Scan for the cell matching the given text and deliver its (x, y) coordinate at center. 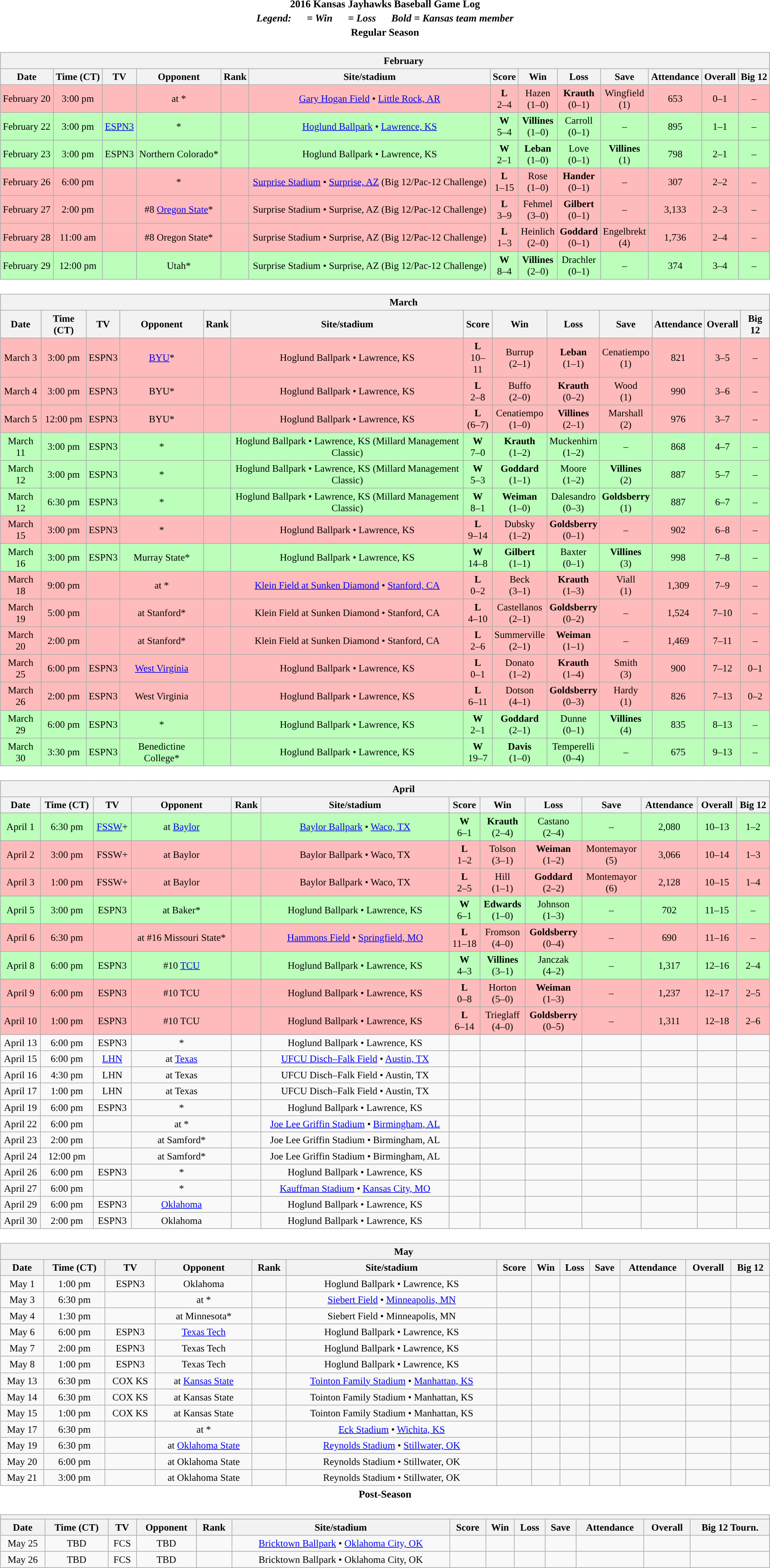
May 20 (22, 1461)
April 19 (21, 1107)
798 (675, 155)
April (385, 789)
May 3 (22, 1300)
Goldsberry(0–4) (553, 937)
Summerville(2–1) (519, 641)
Baxter(0–1) (573, 558)
4–7 (722, 447)
Buffo(2–0) (519, 391)
May 4 (22, 1316)
April 30 (21, 1220)
Montemayor(6) (611, 882)
Villines(3) (626, 558)
7–11 (722, 641)
Hazen(1–0) (538, 99)
May 13 (22, 1381)
February 26 (27, 182)
8–13 (722, 724)
W8–4 (504, 265)
L0–8 (464, 993)
May 17 (22, 1429)
Villines(1) (624, 155)
W8–1 (478, 502)
2–3 (720, 210)
12–17 (717, 993)
April 3 (21, 882)
7–8 (722, 558)
Leban(1–1) (573, 357)
Benedictine College* (162, 752)
L10–11 (478, 357)
March 30 (21, 752)
7–13 (722, 696)
10–15 (717, 882)
Krauth(1–3) (573, 585)
April 10 (21, 1021)
Weiman(1–0) (519, 502)
May 15 (22, 1413)
Moore(1–2) (573, 474)
Goldsberry(0–5) (553, 1021)
Drachler(0–1) (579, 265)
Goldsberry(1) (626, 502)
821 (678, 357)
L2–5 (464, 882)
1–4 (753, 882)
Hander(0–1) (579, 182)
May 8 (22, 1364)
March 11 (21, 447)
307 (675, 182)
at Minnesota* (204, 1316)
Dalesandro(0–3) (573, 502)
3–5 (722, 357)
Villines(4) (626, 724)
Villines(2) (626, 474)
W14–8 (478, 558)
1–1 (720, 126)
6–8 (722, 530)
L6–14 (464, 1021)
Leban(1–0) (538, 155)
May 6 (22, 1332)
0–2 (755, 696)
Weiman(1–3) (553, 993)
April 17 (21, 1091)
April 13 (21, 1043)
Horton(5–0) (503, 993)
Marshall(2) (626, 418)
March 20 (21, 641)
April 5 (21, 910)
1–3 (753, 854)
L1–2 (464, 854)
2,080 (669, 827)
February 22 (27, 126)
at #16 Missouri State* (181, 937)
April 24 (21, 1156)
900 (678, 668)
March 29 (21, 724)
Temperelli(0–4) (573, 752)
Burrup(2–1) (519, 357)
Love(0–1) (579, 155)
3–7 (722, 418)
March 4 (21, 391)
1–2 (753, 827)
Gilbert(0–1) (579, 210)
March 15 (21, 530)
May 26 (23, 1559)
5:00 pm (64, 613)
Johnson(1–3) (553, 910)
11–15 (717, 910)
Murray State* (162, 558)
2,128 (669, 882)
6–7 (722, 502)
Rose(1–0) (538, 182)
L0–2 (478, 585)
Hill(1–1) (503, 882)
Kauffman Stadium • Kansas City, MO (355, 1188)
W5–3 (478, 474)
May 7 (22, 1348)
Fromson(4–0) (503, 937)
Big 12 Tourn. (730, 1527)
L11–18 (464, 937)
Muckenhirn(1–2) (573, 447)
1,469 (678, 641)
902 (678, 530)
March 16 (21, 558)
653 (675, 99)
868 (678, 447)
2–2 (720, 182)
April 2 (21, 854)
10–14 (717, 854)
Trieglaff(4–0) (503, 1021)
5–7 (722, 474)
L6–11 (478, 696)
L1–15 (504, 182)
February 20 (27, 99)
374 (675, 265)
L2–8 (478, 391)
Cenatiempo(1–0) (519, 418)
Davis(1–0) (519, 752)
Goldsberry(0–3) (573, 696)
Castellanos(2–1) (519, 613)
W7–0 (478, 447)
990 (678, 391)
Donato(1–2) (519, 668)
Carroll(0–1) (579, 126)
Weiman(1–2) (553, 854)
675 (678, 752)
L(6–7) (478, 418)
Goddard(1–1) (519, 474)
Montemayor(5) (611, 854)
3–6 (722, 391)
7–12 (722, 668)
Dubsky(1–2) (519, 530)
Utah* (179, 265)
Beck(3–1) (519, 585)
May 25 (23, 1544)
9–13 (722, 752)
April 15 (21, 1059)
Smith(3) (626, 668)
Krauth(2–4) (503, 827)
702 (669, 910)
Hardy(1) (626, 696)
Krauth(0–1) (579, 99)
March 18 (21, 585)
Dotson(4–1) (519, 696)
1,311 (669, 1021)
9:00 pm (64, 585)
L9–14 (478, 530)
12–18 (717, 1021)
April 1 (21, 827)
L2–6 (478, 641)
Goddard(2–2) (553, 882)
April 27 (21, 1188)
March 26 (21, 696)
April 16 (21, 1075)
3,066 (669, 854)
Northern Colorado* (179, 155)
Janczak(4–2) (553, 966)
February 29 (27, 265)
February 27 (27, 210)
Engelbrekt(4) (624, 237)
10–13 (717, 827)
March 3 (21, 357)
Edwards(1–0) (503, 910)
Wood(1) (626, 391)
3:30 pm (64, 752)
895 (675, 126)
Heinlich(2–0) (538, 237)
at Baker* (181, 910)
Gary Hogan Field • Little Rock, AR (370, 99)
12–16 (717, 966)
W5–4 (504, 126)
April 23 (21, 1140)
Fehmel(3–0) (538, 210)
Goldsberry(0–1) (573, 530)
690 (669, 937)
May 14 (22, 1397)
3–4 (720, 265)
Tolson(3–1) (503, 854)
Goddard(2–1) (519, 724)
March 19 (21, 613)
April 22 (21, 1124)
1,524 (678, 613)
March (385, 302)
Wingfield(1) (624, 99)
Villines(2–0) (538, 265)
February 28 (27, 237)
Gilbert(1–1) (519, 558)
Villines(1–0) (538, 126)
L4–10 (478, 613)
7–10 (722, 613)
April 8 (21, 966)
March 25 (21, 668)
2–6 (753, 1021)
February (385, 61)
976 (678, 418)
4:30 pm (67, 1075)
W19–7 (478, 752)
1,237 (669, 993)
835 (678, 724)
1,317 (669, 966)
1,309 (678, 585)
Eck Stadium • Wichita, KS (391, 1429)
826 (678, 696)
L0–1 (478, 668)
L1–3 (504, 237)
May 1 (22, 1284)
April 26 (21, 1172)
Weiman(1–1) (573, 641)
March 5 (21, 418)
Dunne(0–1) (573, 724)
Hammons Field • Springfield, MO (355, 937)
1,736 (675, 237)
11:00 am (78, 237)
7–9 (722, 585)
1:30 pm (74, 1316)
Castano(2–4) (553, 827)
February 23 (27, 155)
Krauth(1–4) (573, 668)
Villines(2–1) (573, 418)
Goddard(0–1) (579, 237)
Viall(1) (626, 585)
April 9 (21, 993)
Krauth(0–2) (573, 391)
Krauth(1–2) (519, 447)
Villines(3–1) (503, 966)
W4–3 (464, 966)
May 21 (22, 1478)
11–16 (717, 937)
Goldsberry(0–2) (573, 613)
2–5 (753, 993)
Cenatiempo(1) (626, 357)
April 6 (21, 937)
May 19 (22, 1445)
L3–9 (504, 210)
998 (678, 558)
L2–4 (504, 99)
2–1 (720, 155)
3,133 (675, 210)
May (385, 1251)
April 29 (21, 1205)
